Output the [x, y] coordinate of the center of the cell containing the given text.  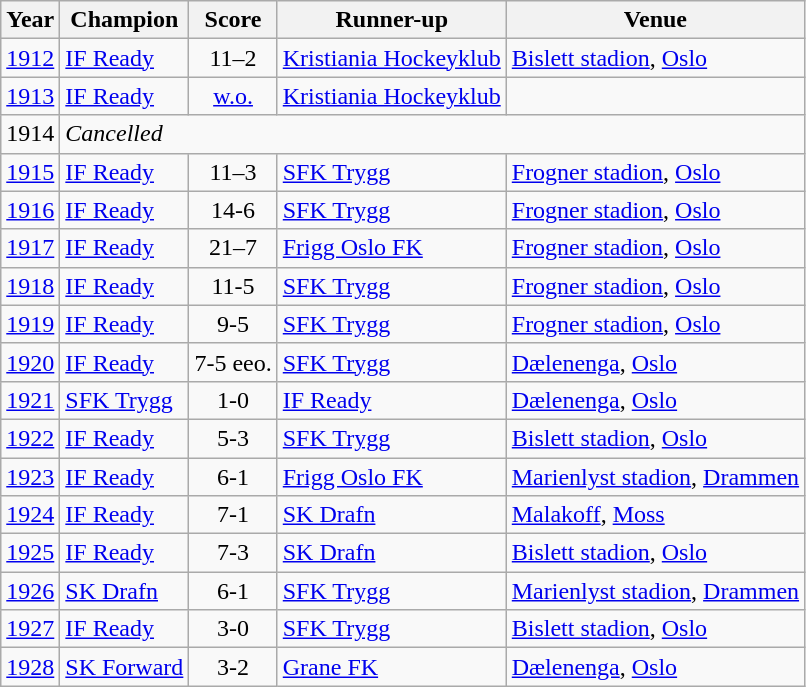
1922 [30, 438]
11–2 [233, 58]
Cancelled [432, 134]
Score [233, 20]
1-0 [233, 400]
11-5 [233, 286]
3-2 [233, 667]
1921 [30, 400]
21–7 [233, 248]
3-0 [233, 629]
1924 [30, 515]
Runner-up [392, 20]
1926 [30, 591]
14-6 [233, 210]
1928 [30, 667]
1917 [30, 248]
1916 [30, 210]
1919 [30, 324]
1923 [30, 477]
5-3 [233, 438]
1920 [30, 362]
9-5 [233, 324]
w.o. [233, 96]
Grane FK [392, 667]
SK Forward [124, 667]
Venue [655, 20]
1912 [30, 58]
1914 [30, 134]
7-5 eeo. [233, 362]
1925 [30, 553]
1918 [30, 286]
1915 [30, 172]
Malakoff, Moss [655, 515]
Year [30, 20]
7-3 [233, 553]
11–3 [233, 172]
1927 [30, 629]
Champion [124, 20]
1913 [30, 96]
7-1 [233, 515]
